Provide the [x, y] coordinate of the cell's center where the given text is located.  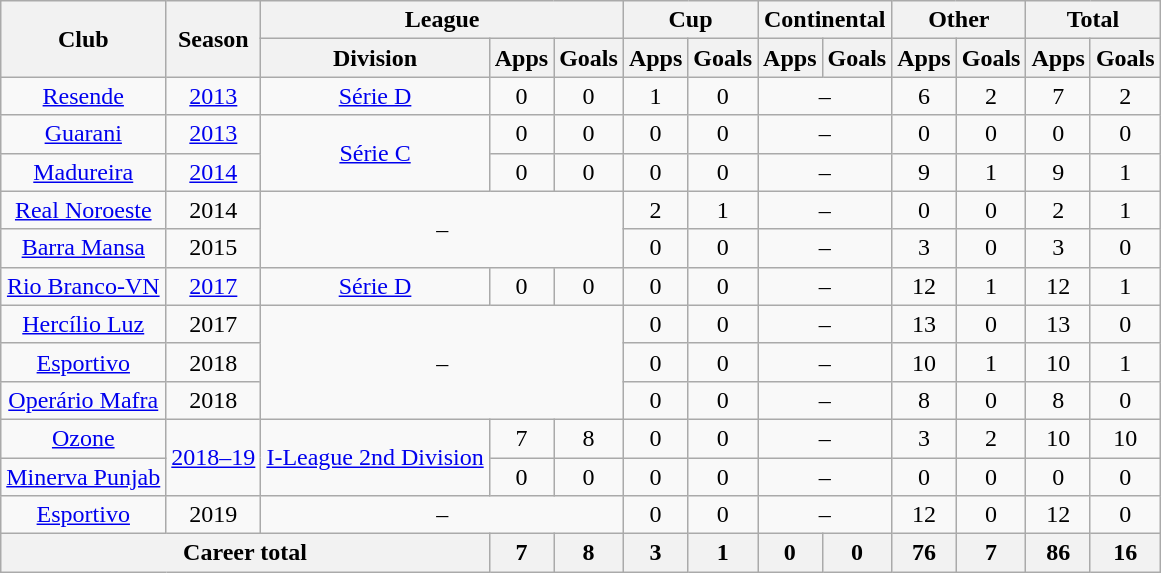
Ozone [84, 438]
Other [959, 20]
86 [1058, 553]
Real Noroeste [84, 210]
Season [214, 39]
2018–19 [214, 457]
Madureira [84, 172]
Career total [245, 553]
2019 [214, 515]
League [442, 20]
2015 [214, 248]
I-League 2nd Division [375, 457]
76 [924, 553]
Division [375, 58]
Club [84, 39]
Resende [84, 96]
Barra Mansa [84, 248]
Total [1093, 20]
Guarani [84, 134]
Série C [375, 153]
Cup [690, 20]
Operário Mafra [84, 400]
16 [1125, 553]
Hercílio Luz [84, 324]
Rio Branco-VN [84, 286]
6 [924, 96]
Continental [825, 20]
Minerva Punjab [84, 477]
